Find where the given text appears and provide that cell's center as (X, Y) coordinate. 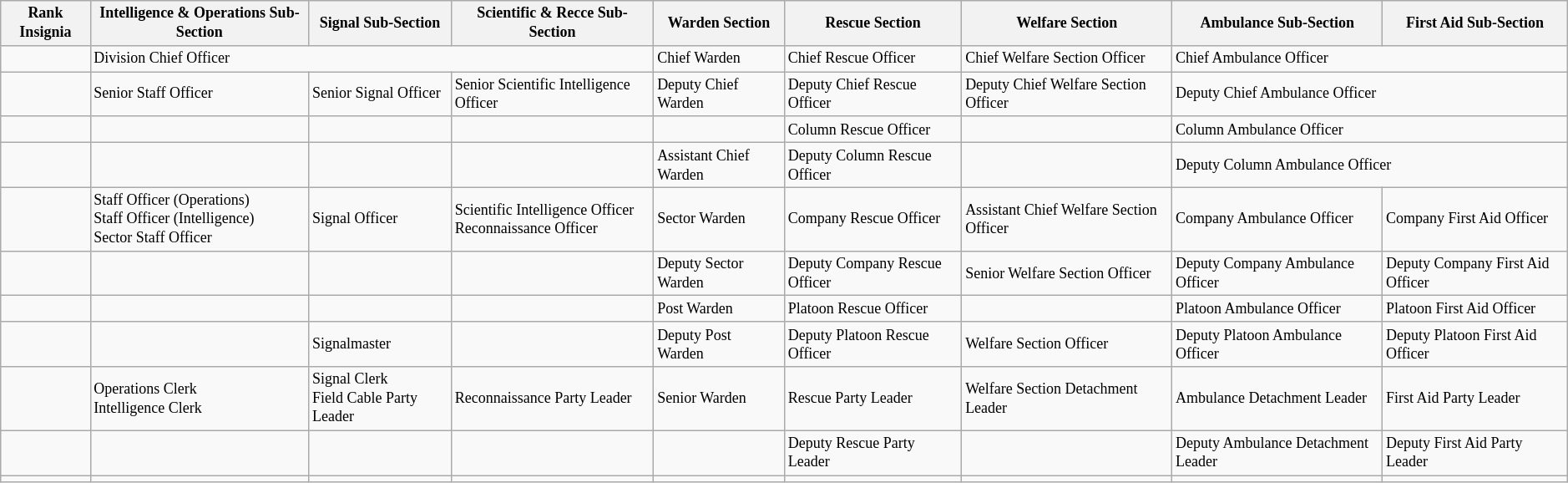
Rescue Party Leader (873, 399)
Deputy Chief Ambulance Officer (1369, 94)
Warden Section (720, 23)
Deputy Rescue Party Leader (873, 453)
Deputy Chief Welfare Section Officer (1067, 94)
Signal Officer (381, 219)
Ambulance Sub-Section (1277, 23)
Company First Aid Officer (1475, 219)
Senior Signal Officer (381, 94)
Reconnaissance Party Leader (552, 399)
Deputy Company Rescue Officer (873, 273)
Senior Warden (720, 399)
Deputy Platoon First Aid Officer (1475, 344)
Deputy Platoon Rescue Officer (873, 344)
Deputy Chief Warden (720, 94)
Deputy First Aid Party Leader (1475, 453)
Sector Warden (720, 219)
Post Warden (720, 309)
Deputy Sector Warden (720, 273)
Ambulance Detachment Leader (1277, 399)
Signal Sub-Section (381, 23)
Welfare Section Detachment Leader (1067, 399)
Deputy Post Warden (720, 344)
Deputy Company Ambulance Officer (1277, 273)
Operations ClerkIntelligence Clerk (200, 399)
Platoon Rescue Officer (873, 309)
Chief Welfare Section Officer (1067, 58)
Rank Insignia (45, 23)
Deputy Platoon Ambulance Officer (1277, 344)
Chief Warden (720, 58)
Welfare Section Officer (1067, 344)
Senior Welfare Section Officer (1067, 273)
First Aid Party Leader (1475, 399)
Column Ambulance Officer (1369, 129)
Platoon Ambulance Officer (1277, 309)
Assistant Chief Warden (720, 165)
First Aid Sub-Section (1475, 23)
Rescue Section (873, 23)
Chief Rescue Officer (873, 58)
Platoon First Aid Officer (1475, 309)
Company Ambulance Officer (1277, 219)
Signal ClerkField Cable Party Leader (381, 399)
Company Rescue Officer (873, 219)
Staff Officer (Operations)Staff Officer (Intelligence)Sector Staff Officer (200, 219)
Deputy Column Rescue Officer (873, 165)
Senior Scientific Intelligence Officer (552, 94)
Senior Staff Officer (200, 94)
Scientific Intelligence OfficerReconnaissance Officer (552, 219)
Column Rescue Officer (873, 129)
Deputy Ambulance Detachment Leader (1277, 453)
Signalmaster (381, 344)
Division Chief Officer (372, 58)
Deputy Column Ambulance Officer (1369, 165)
Deputy Chief Rescue Officer (873, 94)
Scientific & Recce Sub-Section (552, 23)
Deputy Company First Aid Officer (1475, 273)
Welfare Section (1067, 23)
Intelligence & Operations Sub-Section (200, 23)
Assistant Chief Welfare Section Officer (1067, 219)
Chief Ambulance Officer (1369, 58)
